From the cell containing the given text, extract its center point as (X, Y) coordinate. 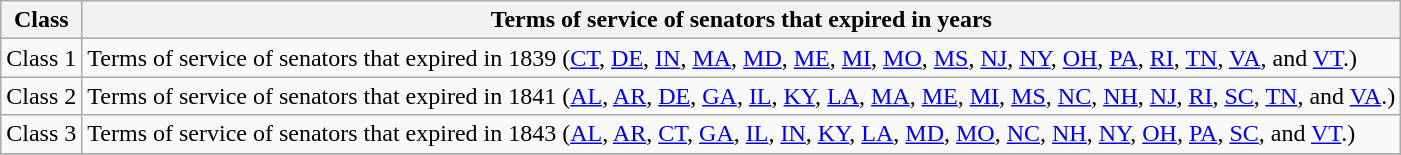
Terms of service of senators that expired in 1843 (AL, AR, CT, GA, IL, IN, KY, LA, MD, MO, NC, NH, NY, OH, PA, SC, and VT.) (742, 134)
Class 2 (42, 96)
Class (42, 20)
Class 1 (42, 58)
Class 3 (42, 134)
Terms of service of senators that expired in 1839 (CT, DE, IN, MA, MD, ME, MI, MO, MS, NJ, NY, OH, PA, RI, TN, VA, and VT.) (742, 58)
Terms of service of senators that expired in years (742, 20)
Terms of service of senators that expired in 1841 (AL, AR, DE, GA, IL, KY, LA, MA, ME, MI, MS, NC, NH, NJ, RI, SC, TN, and VA.) (742, 96)
